Detect which cell encompasses the target text, then output its [X, Y] center coordinate. 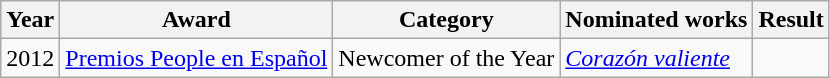
Category [446, 20]
Premios People en Español [196, 58]
Award [196, 20]
Newcomer of the Year [446, 58]
Year [30, 20]
Corazón valiente [656, 58]
Nominated works [656, 20]
Result [791, 20]
2012 [30, 58]
